Pinpoint the cell where the given text exists, returning its [X, Y] midpoint coordinate. 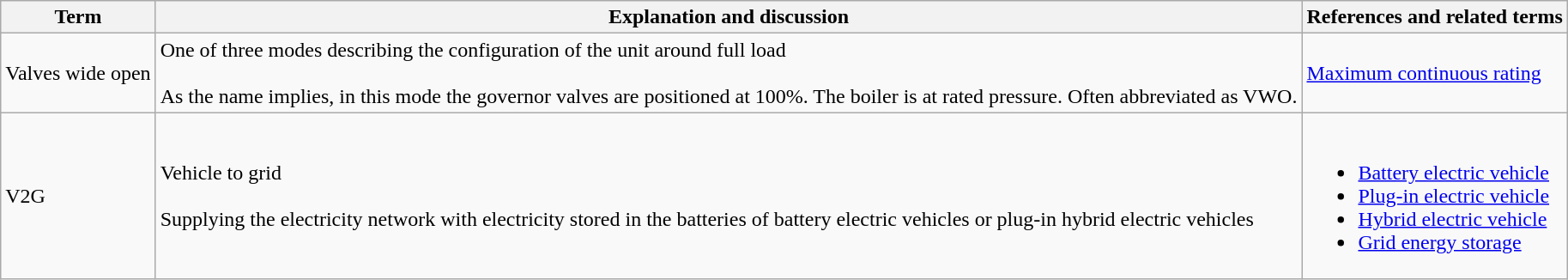
V2G [78, 196]
Maximum continuous rating [1435, 73]
References and related terms [1435, 17]
Battery electric vehiclePlug-in electric vehicleHybrid electric vehicleGrid energy storage [1435, 196]
Explanation and discussion [729, 17]
Valves wide open [78, 73]
Term [78, 17]
